Detect which cell encompasses the target text, then output its (x, y) center coordinate. 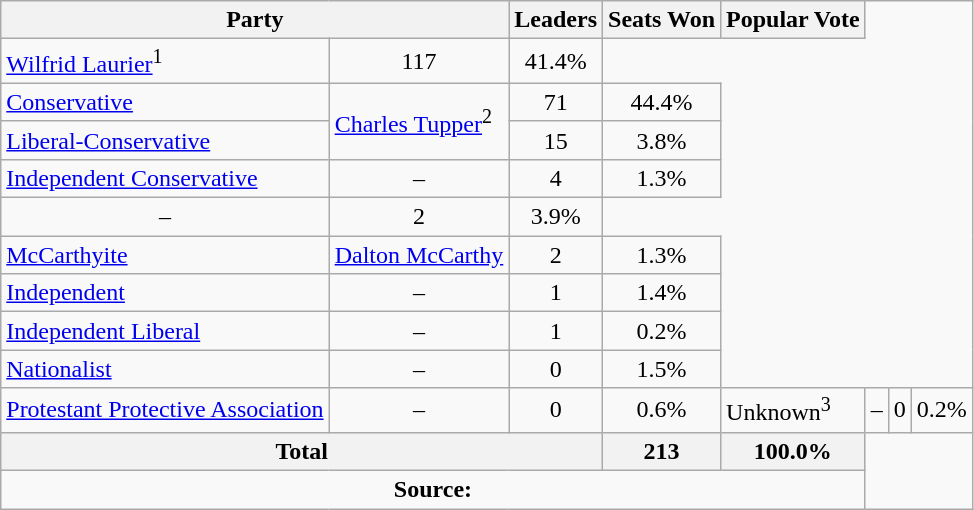
15 (556, 140)
McCarthyite (165, 255)
213 (662, 451)
1.5% (662, 369)
71 (556, 102)
Seats Won (662, 20)
41.4% (556, 62)
Party (255, 20)
Nationalist (165, 369)
1.4% (662, 293)
Total (302, 451)
Independent Conservative (165, 178)
Protestant Protective Association (165, 410)
4 (556, 178)
Charles Tupper2 (419, 121)
117 (419, 62)
Independent (165, 293)
Wilfrid Laurier1 (165, 62)
Independent Liberal (165, 331)
Conservative (165, 102)
3.9% (556, 217)
Liberal-Conservative (165, 140)
Unknown3 (794, 410)
Source: (433, 489)
3.8% (662, 140)
100.0% (794, 451)
44.4% (662, 102)
0.6% (662, 410)
Popular Vote (794, 20)
Leaders (556, 20)
Dalton McCarthy (419, 255)
